Find where the given text appears and provide that cell's center as (X, Y) coordinate. 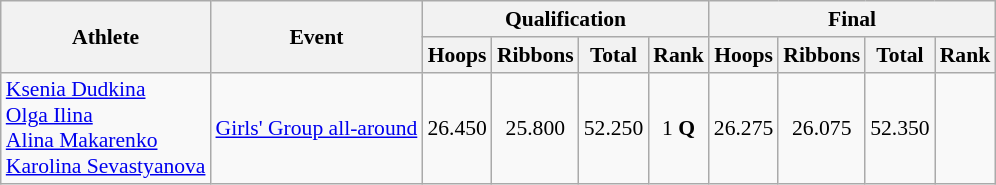
52.350 (900, 128)
25.800 (536, 128)
Final (852, 19)
Qualification (565, 19)
26.275 (744, 128)
Event (316, 36)
26.450 (456, 128)
52.250 (614, 128)
1 Q (678, 128)
Ksenia DudkinaOlga IlinaAlina MakarenkoKarolina Sevastyanova (106, 128)
Girls' Group all-around (316, 128)
Athlete (106, 36)
26.075 (822, 128)
